Detect which cell encompasses the target text, then output its (X, Y) center coordinate. 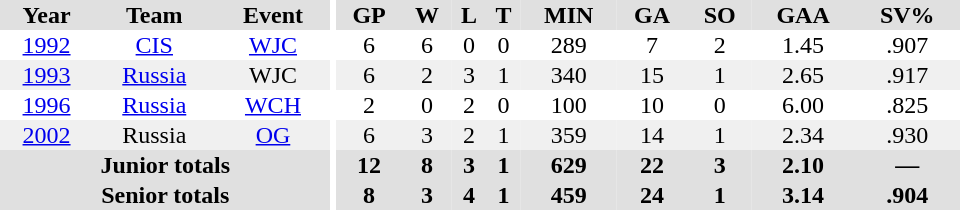
24 (652, 195)
629 (569, 165)
7 (652, 45)
.930 (908, 135)
10 (652, 105)
Team (154, 15)
22 (652, 165)
— (908, 165)
Event (272, 15)
359 (569, 135)
2.34 (804, 135)
.907 (908, 45)
GAA (804, 15)
4 (470, 195)
GA (652, 15)
100 (569, 105)
Year (46, 15)
.917 (908, 75)
1992 (46, 45)
MIN (569, 15)
OG (272, 135)
SO (720, 15)
Senior totals (165, 195)
1996 (46, 105)
1993 (46, 75)
.904 (908, 195)
3.14 (804, 195)
W (426, 15)
T (504, 15)
1.45 (804, 45)
2.65 (804, 75)
14 (652, 135)
SV% (908, 15)
CIS (154, 45)
340 (569, 75)
.825 (908, 105)
GP (369, 15)
12 (369, 165)
459 (569, 195)
6.00 (804, 105)
WCH (272, 105)
289 (569, 45)
2002 (46, 135)
L (470, 15)
15 (652, 75)
Junior totals (165, 165)
2.10 (804, 165)
